From the cell containing the given text, extract its center point as (X, Y) coordinate. 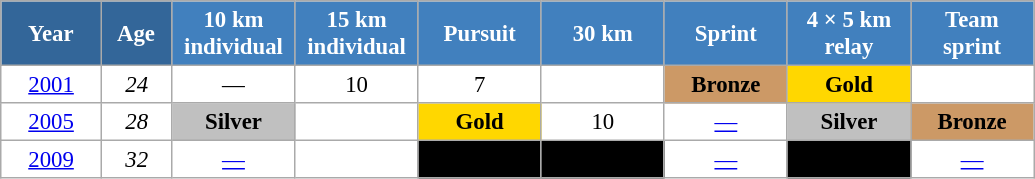
32 (136, 160)
30 km (602, 34)
Sprint (726, 34)
10 km individual (234, 34)
2009 (52, 160)
4 × 5 km relay (848, 34)
Age (136, 34)
Team sprint (972, 34)
28 (136, 122)
2005 (52, 122)
Pursuit (480, 34)
Year (52, 34)
24 (136, 85)
7 (480, 85)
15 km individual (356, 34)
2001 (52, 85)
